Find where the given text appears and provide that cell's center as (x, y) coordinate. 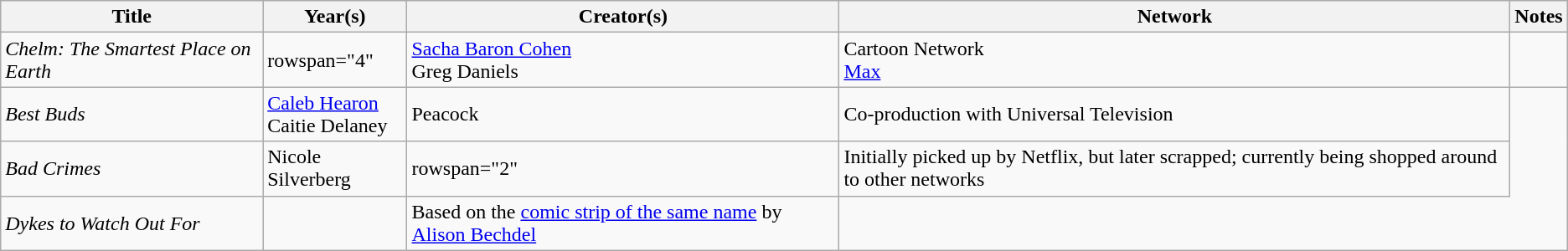
Creator(s) (623, 17)
Initially picked up by Netflix, but later scrapped; currently being shopped around to other networks (1174, 169)
Notes (1539, 17)
Title (132, 17)
Dykes to Watch Out For (132, 223)
Caleb HearonCaitie Delaney (335, 114)
Nicole Silverberg (335, 169)
Best Buds (132, 114)
rowspan="4" (335, 60)
Bad Crimes (132, 169)
Sacha Baron CohenGreg Daniels (623, 60)
Cartoon NetworkMax (1174, 60)
Based on the comic strip of the same name by Alison Bechdel (623, 223)
Co-production with Universal Television (1174, 114)
rowspan="2" (623, 169)
Network (1174, 17)
Peacock (623, 114)
Chelm: The Smartest Place on Earth (132, 60)
Year(s) (335, 17)
